From the cell containing the given text, extract its center point as [X, Y] coordinate. 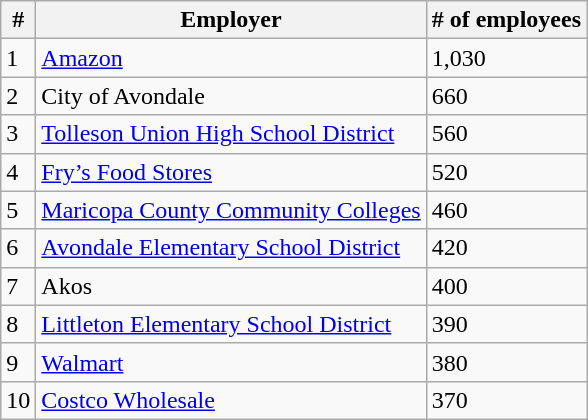
390 [506, 324]
4 [18, 172]
10 [18, 400]
Maricopa County Community Colleges [231, 210]
380 [506, 362]
# of employees [506, 20]
520 [506, 172]
2 [18, 96]
Littleton Elementary School District [231, 324]
1 [18, 58]
# [18, 20]
Tolleson Union High School District [231, 134]
Avondale Elementary School District [231, 248]
5 [18, 210]
370 [506, 400]
Costco Wholesale [231, 400]
3 [18, 134]
460 [506, 210]
Employer [231, 20]
Walmart [231, 362]
560 [506, 134]
1,030 [506, 58]
Fry’s Food Stores [231, 172]
6 [18, 248]
420 [506, 248]
9 [18, 362]
7 [18, 286]
400 [506, 286]
Amazon [231, 58]
660 [506, 96]
City of Avondale [231, 96]
8 [18, 324]
Akos [231, 286]
